Capture the cell that displays the provided text and extract its [x, y] central coordinate. 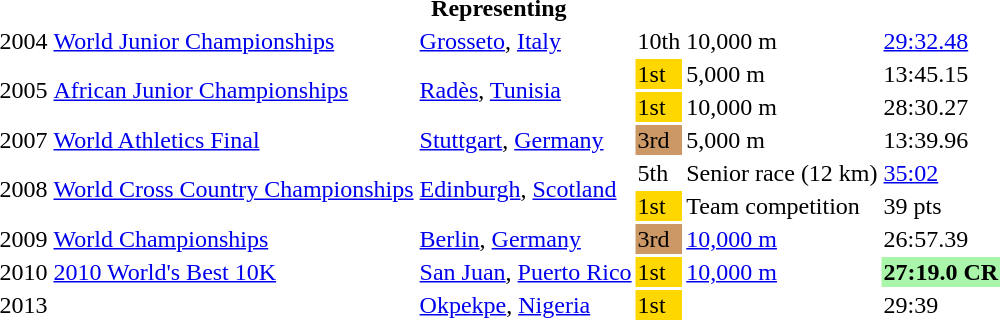
28:30.27 [941, 107]
10th [659, 41]
Edinburgh, Scotland [526, 190]
2010 World's Best 10K [234, 272]
Radès, Tunisia [526, 90]
29:32.48 [941, 41]
World Junior Championships [234, 41]
Senior race (12 km) [782, 173]
27:19.0 CR [941, 272]
World Championships [234, 239]
35:02 [941, 173]
African Junior Championships [234, 90]
13:45.15 [941, 74]
Grosseto, Italy [526, 41]
5th [659, 173]
San Juan, Puerto Rico [526, 272]
World Athletics Final [234, 140]
39 pts [941, 206]
Berlin, Germany [526, 239]
World Cross Country Championships [234, 190]
29:39 [941, 305]
Okpekpe, Nigeria [526, 305]
26:57.39 [941, 239]
Stuttgart, Germany [526, 140]
Team competition [782, 206]
13:39.96 [941, 140]
